Search for the cell housing the specified text and yield its [X, Y] center coordinate. 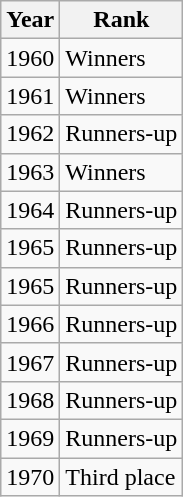
1962 [30, 134]
Year [30, 20]
Rank [122, 20]
1960 [30, 58]
1968 [30, 400]
1970 [30, 477]
1961 [30, 96]
1969 [30, 438]
1966 [30, 324]
1967 [30, 362]
1964 [30, 210]
1963 [30, 172]
Third place [122, 477]
